Determine the [X, Y] coordinate at the center of the cell enclosing the given text.  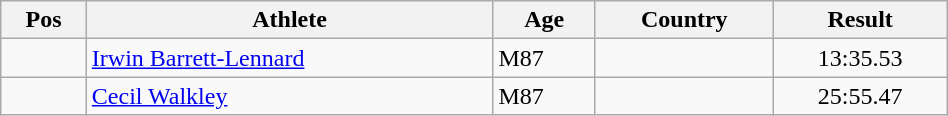
Pos [44, 20]
Country [684, 20]
Athlete [290, 20]
Cecil Walkley [290, 96]
13:35.53 [860, 58]
Irwin Barrett-Lennard [290, 58]
Age [544, 20]
Result [860, 20]
25:55.47 [860, 96]
